For the text-containing cell, return its midpoint in [X, Y] coordinate format. 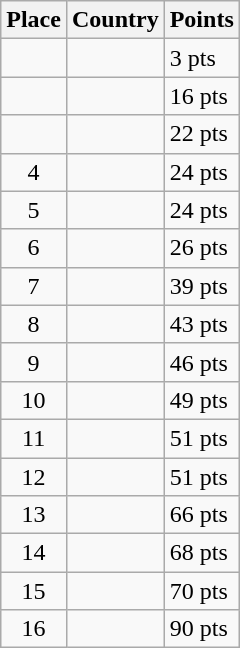
39 pts [202, 286]
49 pts [202, 400]
16 [34, 629]
Points [202, 20]
Country [115, 20]
15 [34, 591]
43 pts [202, 324]
22 pts [202, 134]
11 [34, 438]
70 pts [202, 591]
4 [34, 172]
7 [34, 286]
16 pts [202, 96]
68 pts [202, 553]
8 [34, 324]
90 pts [202, 629]
5 [34, 210]
Place [34, 20]
14 [34, 553]
26 pts [202, 248]
66 pts [202, 515]
46 pts [202, 362]
6 [34, 248]
9 [34, 362]
10 [34, 400]
12 [34, 477]
13 [34, 515]
3 pts [202, 58]
